Determine the [x, y] coordinate at the center of the cell enclosing the given text.  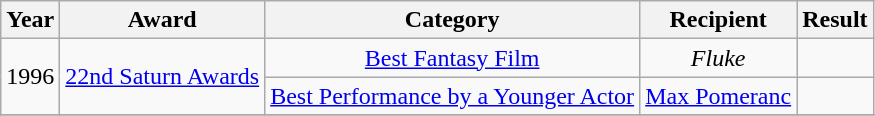
Year [30, 20]
Fluke [718, 58]
22nd Saturn Awards [162, 77]
Max Pomeranc [718, 96]
1996 [30, 77]
Best Fantasy Film [452, 58]
Category [452, 20]
Result [835, 20]
Best Performance by a Younger Actor [452, 96]
Recipient [718, 20]
Award [162, 20]
